Scan for the cell matching the given text and deliver its [X, Y] coordinate at center. 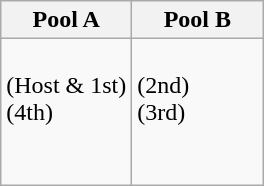
Pool A [66, 20]
Pool B [198, 20]
(2nd) (3rd) [198, 112]
(Host & 1st) (4th) [66, 112]
